Return the [x, y] coordinate for the center point of the cell that contains the specified text.  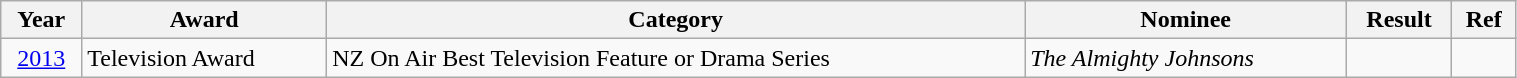
Nominee [1186, 20]
Result [1400, 20]
Television Award [204, 58]
Ref [1484, 20]
NZ On Air Best Television Feature or Drama Series [676, 58]
2013 [42, 58]
Category [676, 20]
The Almighty Johnsons [1186, 58]
Year [42, 20]
Award [204, 20]
